Search for the cell housing the specified text and yield its [x, y] center coordinate. 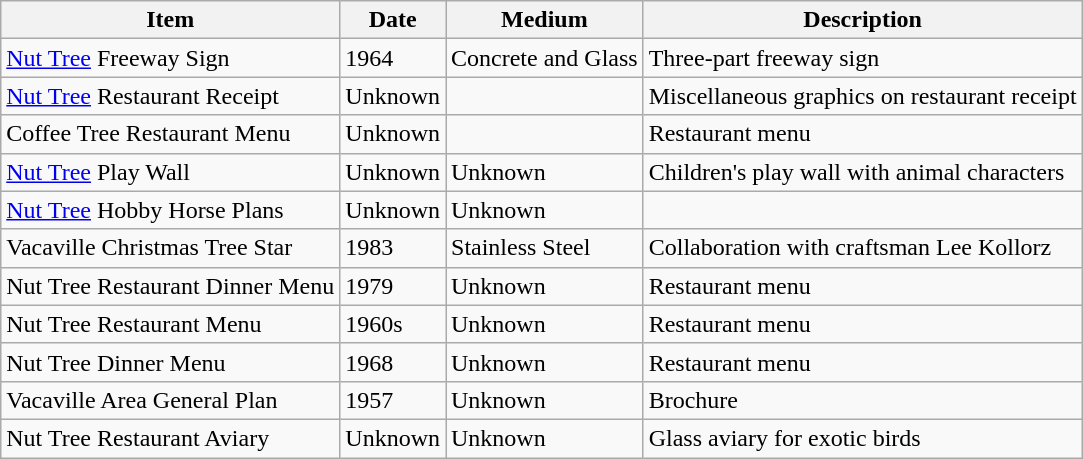
Vacaville Area General Plan [170, 400]
Collaboration with craftsman Lee Kollorz [862, 248]
1960s [393, 324]
1968 [393, 362]
Nut Tree Restaurant Dinner Menu [170, 286]
Nut Tree Play Wall [170, 172]
Glass aviary for exotic birds [862, 438]
Coffee Tree Restaurant Menu [170, 134]
Concrete and Glass [545, 58]
1979 [393, 286]
Nut Tree Restaurant Aviary [170, 438]
Nut Tree Hobby Horse Plans [170, 210]
1964 [393, 58]
Nut Tree Restaurant Menu [170, 324]
1983 [393, 248]
Date [393, 20]
Brochure [862, 400]
Nut Tree Restaurant Receipt [170, 96]
Medium [545, 20]
Description [862, 20]
Three-part freeway sign [862, 58]
Stainless Steel [545, 248]
Nut Tree Dinner Menu [170, 362]
Item [170, 20]
Children's play wall with animal characters [862, 172]
Nut Tree Freeway Sign [170, 58]
Vacaville Christmas Tree Star [170, 248]
1957 [393, 400]
Miscellaneous graphics on restaurant receipt [862, 96]
